Scan for the cell matching the given text and deliver its (x, y) coordinate at center. 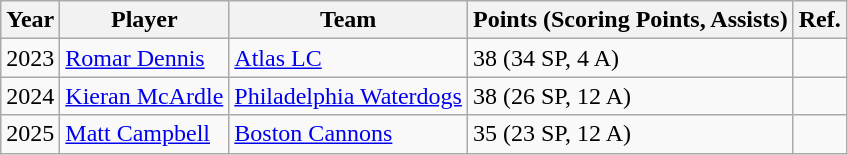
Boston Cannons (348, 134)
38 (26 SP, 12 A) (630, 96)
Romar Dennis (144, 58)
Matt Campbell (144, 134)
Philadelphia Waterdogs (348, 96)
Atlas LC (348, 58)
Player (144, 20)
2025 (30, 134)
35 (23 SP, 12 A) (630, 134)
Year (30, 20)
Ref. (820, 20)
Team (348, 20)
2023 (30, 58)
38 (34 SP, 4 A) (630, 58)
Points (Scoring Points, Assists) (630, 20)
2024 (30, 96)
Kieran McArdle (144, 96)
